Return [x, y] of the center of cell containing provided text 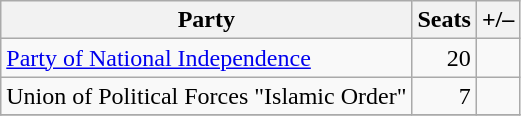
+/– [498, 20]
Party of National Independence [206, 58]
Union of Political Forces "Islamic Order" [206, 96]
Seats [444, 20]
7 [444, 96]
20 [444, 58]
Party [206, 20]
